Search for the cell housing the specified text and yield its [x, y] center coordinate. 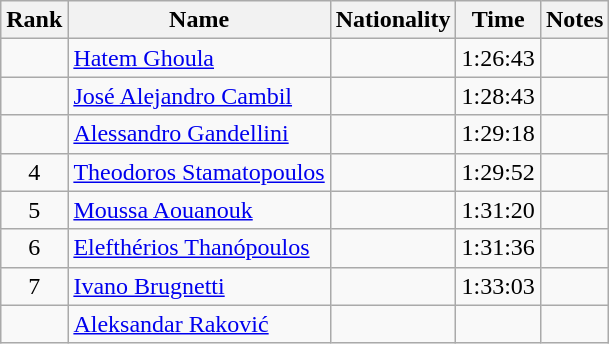
Notes [574, 20]
Moussa Aouanouk [199, 210]
7 [34, 286]
Hatem Ghoula [199, 58]
1:31:20 [498, 210]
1:29:18 [498, 134]
4 [34, 172]
1:31:36 [498, 248]
1:33:03 [498, 286]
Time [498, 20]
José Alejandro Cambil [199, 96]
6 [34, 248]
Rank [34, 20]
Elefthérios Thanópoulos [199, 248]
Aleksandar Raković [199, 324]
5 [34, 210]
Theodoros Stamatopoulos [199, 172]
Alessandro Gandellini [199, 134]
1:26:43 [498, 58]
1:29:52 [498, 172]
Ivano Brugnetti [199, 286]
Name [199, 20]
Nationality [393, 20]
1:28:43 [498, 96]
